Provide the [X, Y] coordinate of the cell's center where the given text is located.  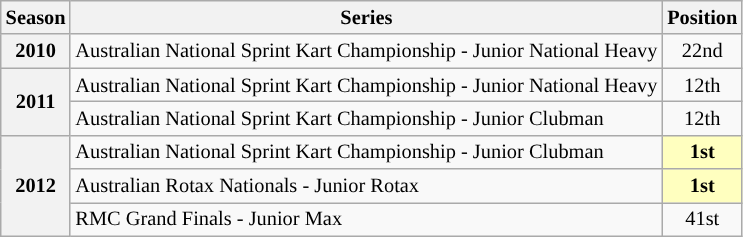
Season [36, 17]
2012 [36, 186]
2010 [36, 51]
2011 [36, 102]
22nd [702, 51]
RMC Grand Finals - Junior Max [366, 219]
Series [366, 17]
41st [702, 219]
Australian Rotax Nationals - Junior Rotax [366, 186]
Position [702, 17]
